For the text-containing cell, return its midpoint in [X, Y] coordinate format. 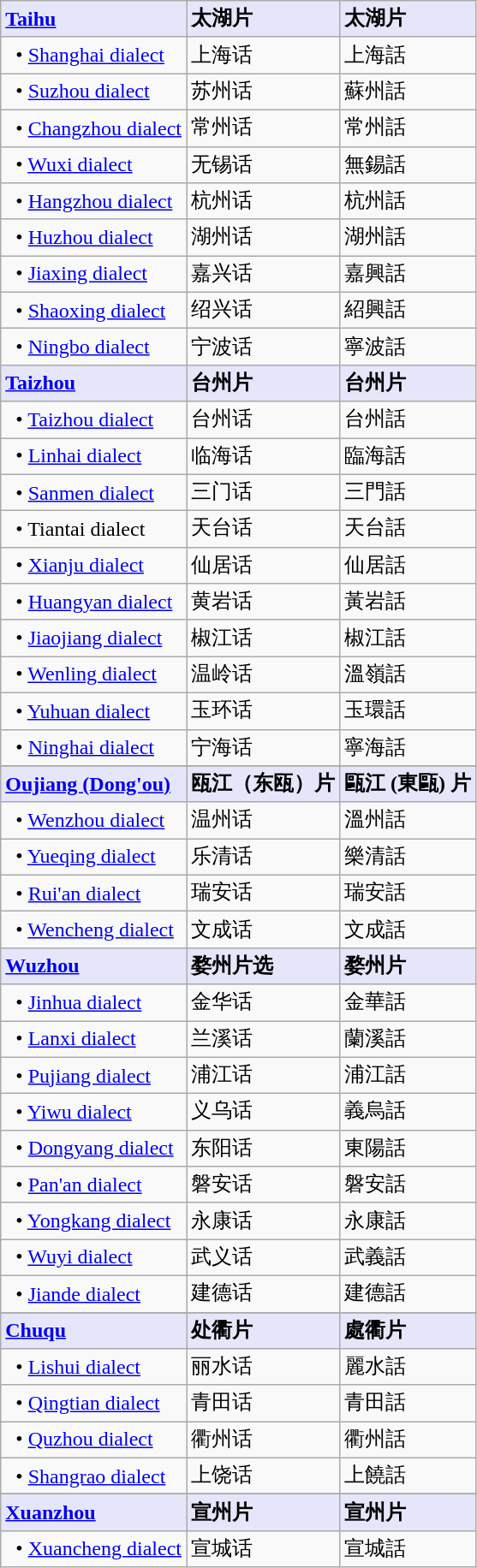
磐安話 [408, 1185]
湖州話 [408, 238]
上饒話 [408, 1476]
• Tiantai dialect [94, 529]
溫嶺話 [408, 674]
上海话 [264, 55]
Wuzhou [94, 965]
嘉興話 [408, 274]
上海話 [408, 55]
• Ninghai dialect [94, 748]
麗水話 [408, 1368]
• Taizhou dialect [94, 419]
• Lishui dialect [94, 1368]
• Rui'an dialect [94, 894]
• Suzhou dialect [94, 92]
磐安话 [264, 1185]
湖州话 [264, 238]
温岭话 [264, 674]
金华话 [264, 1003]
寧海話 [408, 748]
宣城話 [408, 1549]
義烏話 [408, 1113]
東陽話 [408, 1149]
紹興話 [408, 310]
青田话 [264, 1404]
蘭溪話 [408, 1039]
浦江話 [408, 1075]
• Ningbo dialect [94, 347]
宣城话 [264, 1549]
衢州話 [408, 1440]
寧波話 [408, 347]
• Pujiang dialect [94, 1075]
黃岩話 [408, 603]
天台話 [408, 529]
Taihu [94, 19]
瑞安話 [408, 894]
• Wencheng dialect [94, 930]
永康話 [408, 1221]
• Changzhou dialect [94, 128]
乐清话 [264, 858]
瓯江（东瓯）片 [264, 784]
• Shanghai dialect [94, 55]
無錫話 [408, 164]
处衢片 [264, 1330]
杭州话 [264, 202]
文成話 [408, 930]
• Jiaxing dialect [94, 274]
杭州話 [408, 202]
永康话 [264, 1221]
文成话 [264, 930]
玉環話 [408, 710]
• Huzhou dialect [94, 238]
东阳话 [264, 1149]
温州话 [264, 820]
婺州片选 [264, 965]
Chuqu [94, 1330]
上饶话 [264, 1476]
• Jiande dialect [94, 1294]
仙居話 [408, 565]
• Shaoxing dialect [94, 310]
常州話 [408, 128]
• Yueqing dialect [94, 858]
Oujiang (Dong'ou) [94, 784]
台州話 [408, 419]
• Jinhua dialect [94, 1003]
三门话 [264, 493]
衢州话 [264, 1440]
青田話 [408, 1404]
兰溪话 [264, 1039]
Xuanzhou [94, 1513]
蘇州話 [408, 92]
常州话 [264, 128]
• Yuhuan dialect [94, 710]
樂清話 [408, 858]
武义话 [264, 1258]
绍兴话 [264, 310]
• Qingtian dialect [94, 1404]
椒江話 [408, 638]
玉环话 [264, 710]
武義話 [408, 1258]
瑞安话 [264, 894]
台州话 [264, 419]
金華話 [408, 1003]
處衢片 [408, 1330]
溫州話 [408, 820]
• Lanxi dialect [94, 1039]
• Linhai dialect [94, 457]
• Pan'an dialect [94, 1185]
建德话 [264, 1294]
• Dongyang dialect [94, 1149]
嘉兴话 [264, 274]
• Jiaojiang dialect [94, 638]
• Quzhou dialect [94, 1440]
• Sanmen dialect [94, 493]
• Wuxi dialect [94, 164]
臨海話 [408, 457]
黄岩话 [264, 603]
• Xianju dialect [94, 565]
• Huangyan dialect [94, 603]
仙居话 [264, 565]
临海话 [264, 457]
• Wenling dialect [94, 674]
天台话 [264, 529]
无锡话 [264, 164]
• Yiwu dialect [94, 1113]
• Wuyi dialect [94, 1258]
• Shangrao dialect [94, 1476]
宁波话 [264, 347]
婺州片 [408, 965]
• Wenzhou dialect [94, 820]
• Xuancheng dialect [94, 1549]
Taizhou [94, 383]
三門話 [408, 493]
义乌话 [264, 1113]
浦江话 [264, 1075]
• Yongkang dialect [94, 1221]
椒江话 [264, 638]
建德話 [408, 1294]
宁海话 [264, 748]
甌江 (東甌) 片 [408, 784]
• Hangzhou dialect [94, 202]
苏州话 [264, 92]
丽水话 [264, 1368]
